Find where the given text appears and provide that cell's center as [X, Y] coordinate. 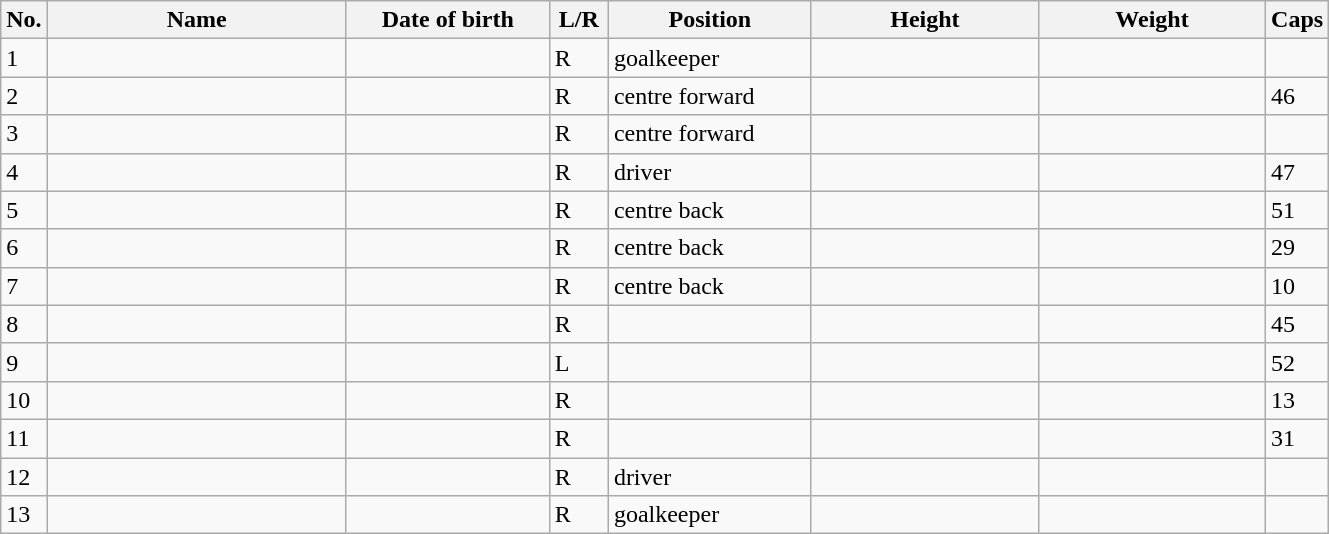
45 [1298, 324]
1 [24, 58]
Weight [1152, 20]
6 [24, 248]
No. [24, 20]
Position [710, 20]
46 [1298, 96]
47 [1298, 172]
Caps [1298, 20]
7 [24, 286]
8 [24, 324]
51 [1298, 210]
5 [24, 210]
3 [24, 134]
2 [24, 96]
Height [924, 20]
Name [196, 20]
9 [24, 362]
31 [1298, 438]
Date of birth [448, 20]
4 [24, 172]
11 [24, 438]
12 [24, 477]
52 [1298, 362]
L/R [578, 20]
L [578, 362]
29 [1298, 248]
